Find where the given text appears and provide that cell's center as (x, y) coordinate. 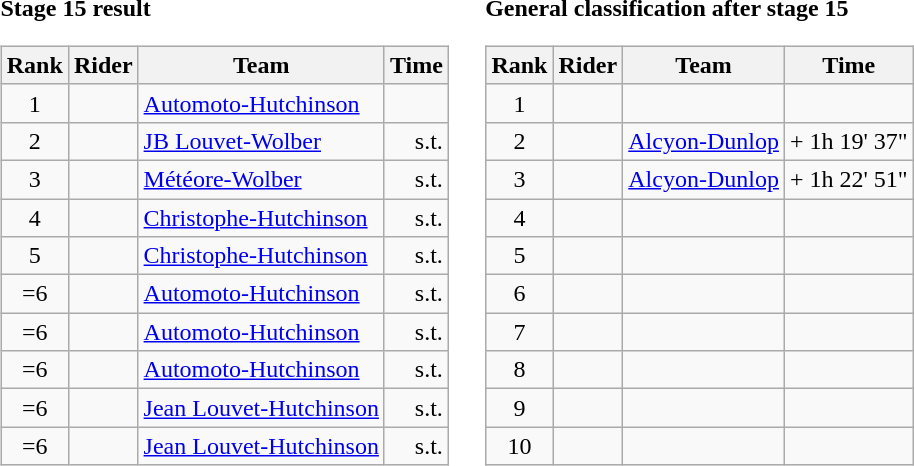
8 (520, 370)
9 (520, 408)
10 (520, 446)
7 (520, 332)
+ 1h 19' 37" (848, 141)
+ 1h 22' 51" (848, 179)
JB Louvet-Wolber (261, 141)
6 (520, 294)
Météore-Wolber (261, 179)
